Locate the cell with the specified text and output its (x, y) center coordinate. 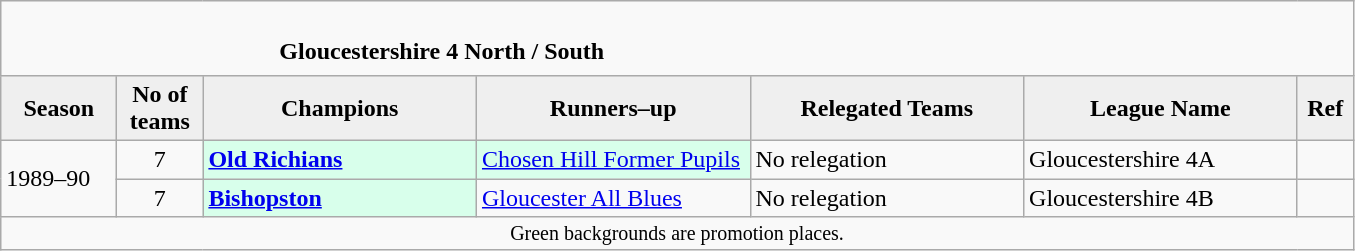
Old Richians (340, 159)
Chosen Hill Former Pupils (613, 159)
Bishopston (340, 197)
Gloucester All Blues (613, 197)
Gloucestershire 4A (1161, 159)
Ref (1325, 108)
Runners–up (613, 108)
1989–90 (59, 178)
Champions (340, 108)
Season (59, 108)
Gloucestershire 4B (1161, 197)
Green backgrounds are promotion places. (677, 234)
No of teams (160, 108)
Relegated Teams (887, 108)
League Name (1161, 108)
